For the text-containing cell, return its midpoint in [x, y] coordinate format. 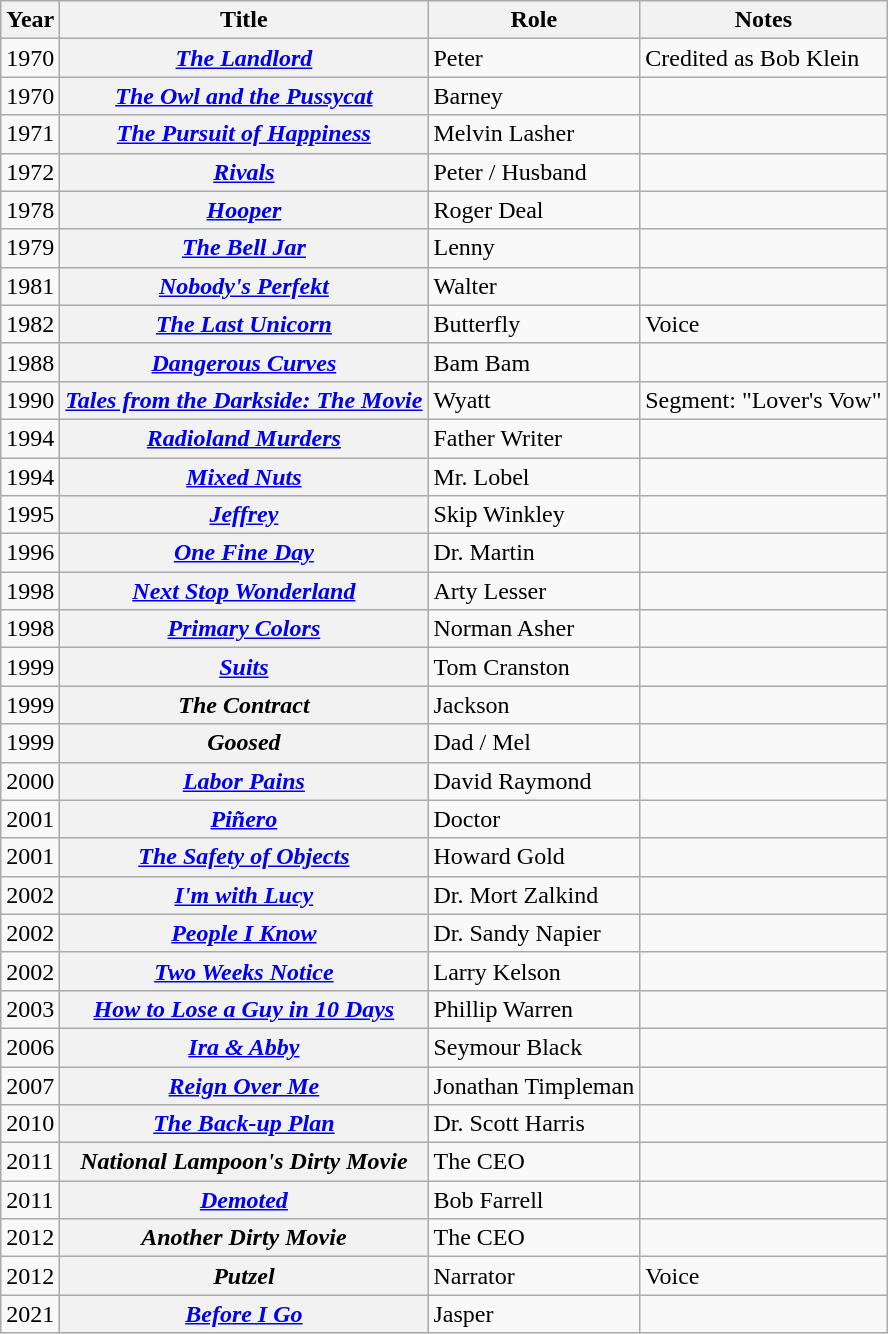
Goosed [244, 743]
Dr. Martin [534, 553]
Arty Lesser [534, 591]
Before I Go [244, 1314]
1979 [30, 248]
Doctor [534, 819]
1978 [30, 210]
1972 [30, 172]
Tales from the Darkside: The Movie [244, 400]
The Safety of Objects [244, 857]
Labor Pains [244, 781]
Seymour Black [534, 1047]
Nobody's Perfekt [244, 286]
1996 [30, 553]
2010 [30, 1124]
Dangerous Curves [244, 362]
2021 [30, 1314]
One Fine Day [244, 553]
1995 [30, 515]
The Landlord [244, 58]
I'm with Lucy [244, 895]
Dr. Mort Zalkind [534, 895]
Wyatt [534, 400]
Barney [534, 96]
Dad / Mel [534, 743]
Notes [764, 20]
Larry Kelson [534, 971]
Peter / Husband [534, 172]
Mixed Nuts [244, 477]
Father Writer [534, 438]
Jackson [534, 705]
2006 [30, 1047]
1981 [30, 286]
Next Stop Wonderland [244, 591]
Narrator [534, 1276]
The Back-up Plan [244, 1124]
Roger Deal [534, 210]
People I Know [244, 933]
Suits [244, 667]
Mr. Lobel [534, 477]
Ira & Abby [244, 1047]
Bam Bam [534, 362]
Dr. Scott Harris [534, 1124]
Piñero [244, 819]
Phillip Warren [534, 1009]
Dr. Sandy Napier [534, 933]
Skip Winkley [534, 515]
Segment: "Lover's Vow" [764, 400]
Role [534, 20]
Credited as Bob Klein [764, 58]
Rivals [244, 172]
The Bell Jar [244, 248]
1971 [30, 134]
The Pursuit of Happiness [244, 134]
2003 [30, 1009]
1982 [30, 324]
Peter [534, 58]
Year [30, 20]
The Owl and the Pussycat [244, 96]
How to Lose a Guy in 10 Days [244, 1009]
National Lampoon's Dirty Movie [244, 1162]
Norman Asher [534, 629]
Jonathan Timpleman [534, 1085]
Primary Colors [244, 629]
David Raymond [534, 781]
Lenny [534, 248]
Radioland Murders [244, 438]
1990 [30, 400]
Demoted [244, 1200]
Putzel [244, 1276]
Title [244, 20]
The Last Unicorn [244, 324]
1988 [30, 362]
2000 [30, 781]
Melvin Lasher [534, 134]
Walter [534, 286]
Two Weeks Notice [244, 971]
Butterfly [534, 324]
Another Dirty Movie [244, 1238]
Bob Farrell [534, 1200]
Jeffrey [244, 515]
Tom Cranston [534, 667]
Jasper [534, 1314]
The Contract [244, 705]
2007 [30, 1085]
Reign Over Me [244, 1085]
Howard Gold [534, 857]
Hooper [244, 210]
